Return (x, y) of the center of cell containing provided text 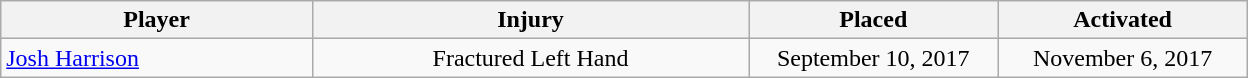
Activated (1122, 20)
Fractured Left Hand (530, 58)
Player (157, 20)
Injury (530, 20)
September 10, 2017 (874, 58)
November 6, 2017 (1122, 58)
Placed (874, 20)
Josh Harrison (157, 58)
